Find where the given text appears and provide that cell's center as [X, Y] coordinate. 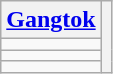
Gangtok [51, 20]
